Determine the (X, Y) coordinate at the center of the cell enclosing the given text.  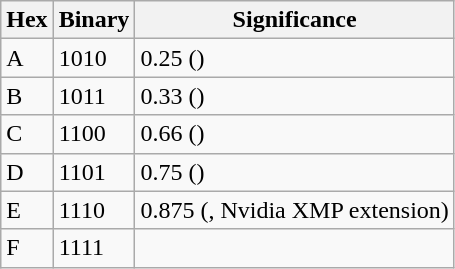
1010 (94, 58)
1110 (94, 210)
0.875 (, Nvidia XMP extension) (294, 210)
B (27, 96)
0.75 () (294, 172)
Hex (27, 20)
D (27, 172)
1101 (94, 172)
Significance (294, 20)
C (27, 134)
A (27, 58)
0.33 () (294, 96)
0.66 () (294, 134)
1011 (94, 96)
0.25 () (294, 58)
F (27, 248)
E (27, 210)
1111 (94, 248)
1100 (94, 134)
Binary (94, 20)
